Pinpoint the cell where the given text exists, returning its [x, y] midpoint coordinate. 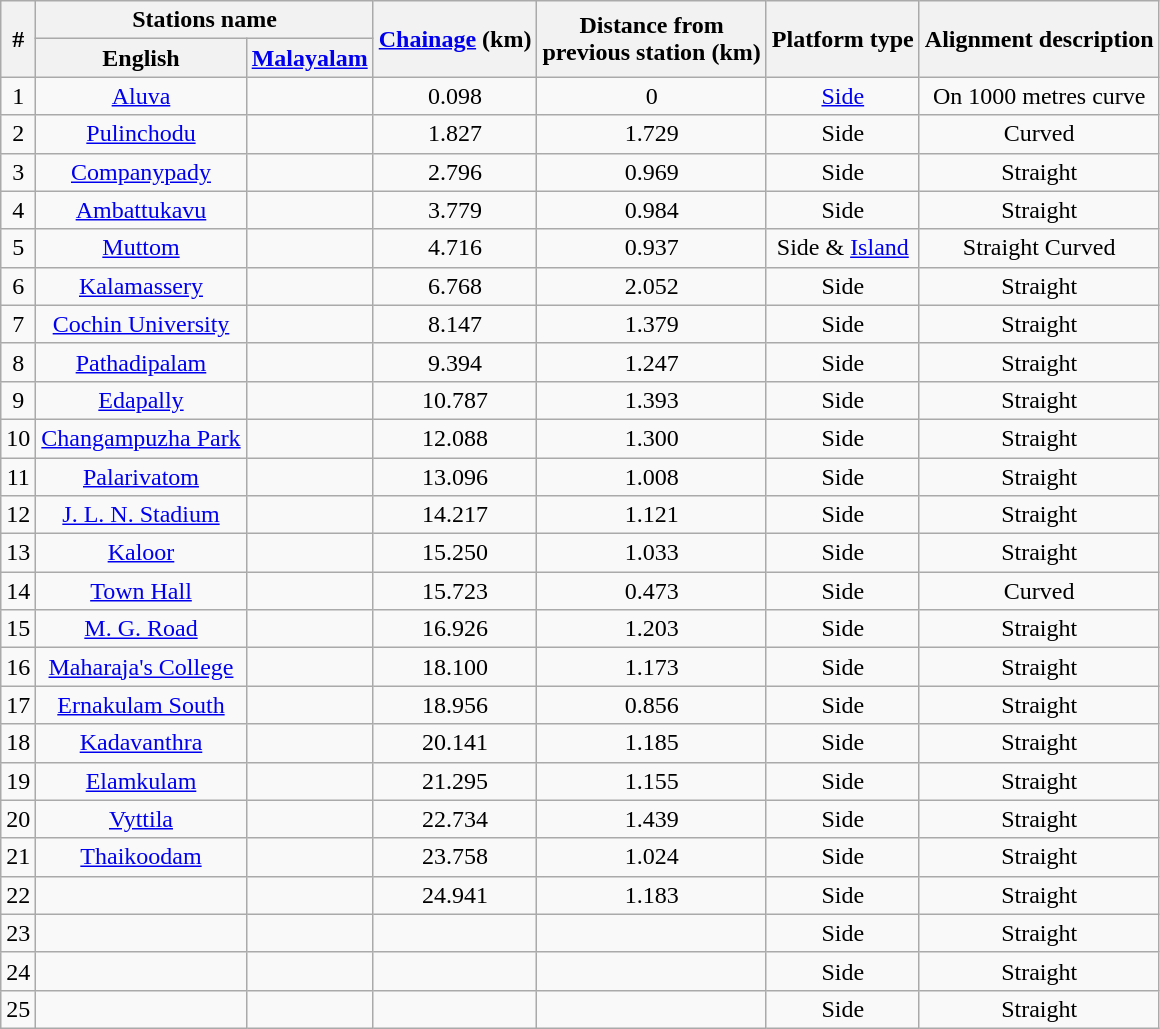
10.787 [455, 400]
4.716 [455, 248]
Companypady [141, 172]
Maharaja's College [141, 667]
Kadavanthra [141, 743]
Changampuzha Park [141, 438]
22.734 [455, 819]
Cochin University [141, 324]
7 [18, 324]
16 [18, 667]
24.941 [455, 895]
11 [18, 477]
18.100 [455, 667]
Kaloor [141, 553]
5 [18, 248]
Chainage (km) [455, 39]
Aluva [141, 96]
English [141, 58]
0 [652, 96]
2 [18, 134]
Stations name [204, 20]
Ambattukavu [141, 210]
14.217 [455, 515]
1.827 [455, 134]
6 [18, 286]
14 [18, 591]
2.796 [455, 172]
16.926 [455, 629]
Elamkulam [141, 781]
3.779 [455, 210]
24 [18, 971]
1.024 [652, 857]
3 [18, 172]
8.147 [455, 324]
1.300 [652, 438]
On 1000 metres curve [1039, 96]
0.098 [455, 96]
Edapally [141, 400]
1.439 [652, 819]
1.393 [652, 400]
Palarivatom [141, 477]
22 [18, 895]
21.295 [455, 781]
20 [18, 819]
1.183 [652, 895]
9 [18, 400]
18 [18, 743]
Kalamassery [141, 286]
1.173 [652, 667]
M. G. Road [141, 629]
1.185 [652, 743]
# [18, 39]
23 [18, 933]
21 [18, 857]
Pulinchodu [141, 134]
Alignment description [1039, 39]
12.088 [455, 438]
0.856 [652, 705]
15.250 [455, 553]
Thaikoodam [141, 857]
8 [18, 362]
12 [18, 515]
18.956 [455, 705]
1.729 [652, 134]
0.473 [652, 591]
13 [18, 553]
0.937 [652, 248]
20.141 [455, 743]
1.008 [652, 477]
Malayalam [310, 58]
4 [18, 210]
1.033 [652, 553]
Ernakulam South [141, 705]
Platform type [842, 39]
1.121 [652, 515]
Side & Island [842, 248]
15 [18, 629]
23.758 [455, 857]
9.394 [455, 362]
Vyttila [141, 819]
Town Hall [141, 591]
10 [18, 438]
15.723 [455, 591]
1.247 [652, 362]
1 [18, 96]
13.096 [455, 477]
Muttom [141, 248]
1.379 [652, 324]
6.768 [455, 286]
Pathadipalam [141, 362]
Straight Curved [1039, 248]
2.052 [652, 286]
0.984 [652, 210]
17 [18, 705]
J. L. N. Stadium [141, 515]
1.155 [652, 781]
1.203 [652, 629]
Distance fromprevious station (km) [652, 39]
19 [18, 781]
0.969 [652, 172]
25 [18, 1009]
